For the text-containing cell, return its midpoint in [x, y] coordinate format. 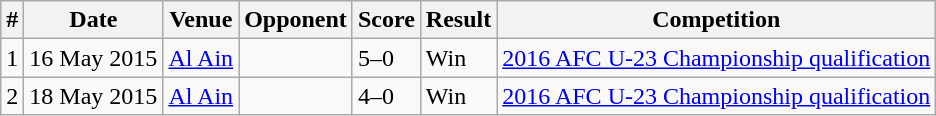
Date [94, 20]
18 May 2015 [94, 96]
2 [12, 96]
Opponent [296, 20]
16 May 2015 [94, 58]
1 [12, 58]
Score [386, 20]
Venue [201, 20]
# [12, 20]
Competition [716, 20]
Result [458, 20]
4–0 [386, 96]
5–0 [386, 58]
